Determine the [x, y] coordinate at the center of the cell enclosing the given text.  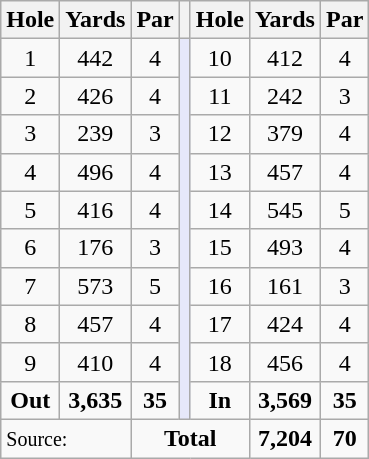
3,635 [96, 400]
Total [190, 438]
161 [284, 286]
573 [96, 286]
239 [96, 134]
12 [220, 134]
545 [284, 210]
493 [284, 248]
18 [220, 362]
176 [96, 248]
2 [30, 96]
426 [96, 96]
9 [30, 362]
7 [30, 286]
412 [284, 58]
8 [30, 324]
14 [220, 210]
11 [220, 96]
456 [284, 362]
70 [344, 438]
379 [284, 134]
3,569 [284, 400]
1 [30, 58]
17 [220, 324]
424 [284, 324]
Out [30, 400]
10 [220, 58]
416 [96, 210]
7,204 [284, 438]
16 [220, 286]
410 [96, 362]
6 [30, 248]
442 [96, 58]
13 [220, 172]
Source: [66, 438]
In [220, 400]
496 [96, 172]
15 [220, 248]
242 [284, 96]
